Scan for the cell matching the given text and deliver its (X, Y) coordinate at center. 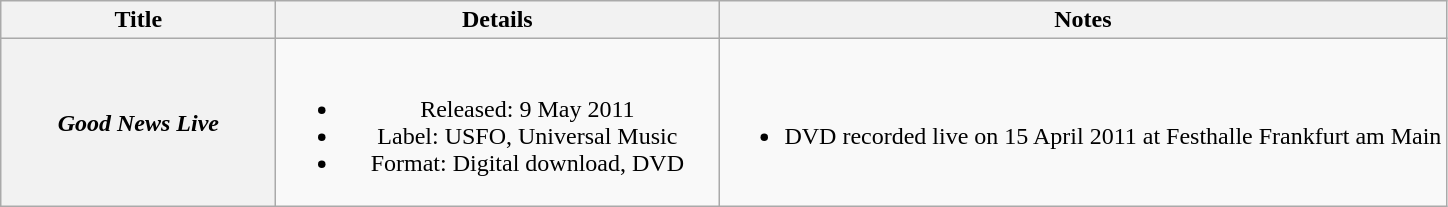
DVD recorded live on 15 April 2011 at Festhalle Frankfurt am Main (1083, 122)
Good News Live (138, 122)
Released: 9 May 2011Label: USFO, Universal MusicFormat: Digital download, DVD (498, 122)
Details (498, 20)
Title (138, 20)
Notes (1083, 20)
